Pinpoint the cell where the given text exists, returning its (x, y) midpoint coordinate. 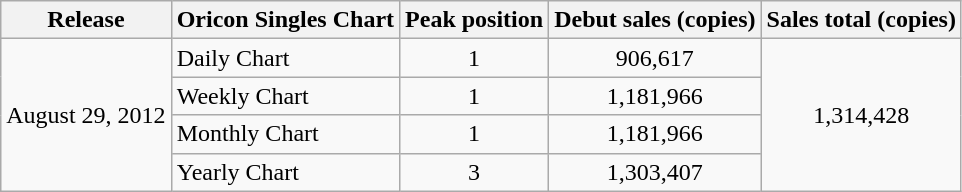
Yearly Chart (285, 172)
1,314,428 (861, 115)
Monthly Chart (285, 134)
Oricon Singles Chart (285, 20)
Sales total (copies) (861, 20)
Peak position (474, 20)
Daily Chart (285, 58)
Release (86, 20)
August 29, 2012 (86, 115)
906,617 (655, 58)
Weekly Chart (285, 96)
1,303,407 (655, 172)
Debut sales (copies) (655, 20)
3 (474, 172)
